Return [X, Y] of the center of cell containing provided text 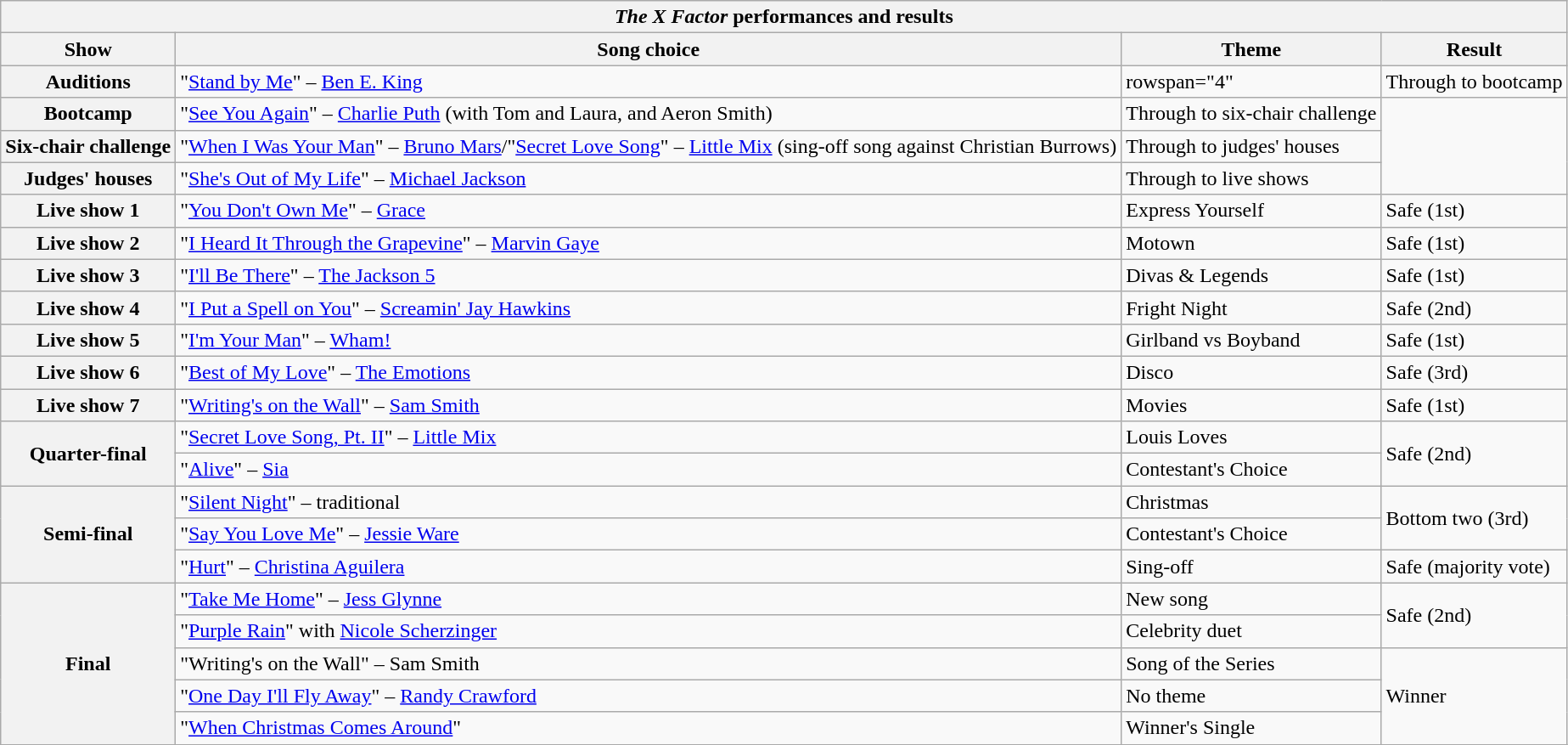
Bootcamp [88, 114]
Judges' houses [88, 178]
Divas & Legends [1251, 275]
"Say You Love Me" – Jessie Ware [649, 534]
"See You Again" – Charlie Puth (with Tom and Laura, and Aeron Smith) [649, 114]
Bottom two (3rd) [1474, 518]
"I Put a Spell on You" – Screamin' Jay Hawkins [649, 308]
Fright Night [1251, 308]
Louis Loves [1251, 437]
Quarter-final [88, 454]
Sing-off [1251, 567]
"Take Me Home" – Jess Glynne [649, 599]
Through to live shows [1251, 178]
Through to judges' houses [1251, 146]
Motown [1251, 243]
Live show 7 [88, 405]
Result [1474, 49]
Song of the Series [1251, 663]
"She's Out of My Life" – Michael Jackson [649, 178]
"Hurt" – Christina Aguilera [649, 567]
"When I Was Your Man" – Bruno Mars/"Secret Love Song" – Little Mix (sing-off song against Christian Burrows) [649, 146]
Live show 5 [88, 340]
"I Heard It Through the Grapevine" – Marvin Gaye [649, 243]
"You Don't Own Me" – Grace [649, 211]
The X Factor performances and results [784, 17]
"I'll Be There" – The Jackson 5 [649, 275]
Safe (majority vote) [1474, 567]
Song choice [649, 49]
"One Day I'll Fly Away" – Randy Crawford [649, 696]
Six-chair challenge [88, 146]
Christmas [1251, 502]
"Silent Night" – traditional [649, 502]
Winner [1474, 696]
"Secret Love Song, Pt. II" – Little Mix [649, 437]
New song [1251, 599]
"Purple Rain" with Nicole Scherzinger [649, 631]
rowspan="4" [1251, 82]
Disco [1251, 372]
Semi-final [88, 534]
Through to bootcamp [1474, 82]
Show [88, 49]
"I'm Your Man" – Wham! [649, 340]
Through to six-chair challenge [1251, 114]
"When Christmas Comes Around" [649, 728]
Live show 1 [88, 211]
Girlband vs Boyband [1251, 340]
Auditions [88, 82]
Final [88, 663]
No theme [1251, 696]
"Stand by Me" – Ben E. King [649, 82]
Movies [1251, 405]
"Best of My Love" – The Emotions [649, 372]
Live show 4 [88, 308]
Live show 2 [88, 243]
"Alive" – Sia [649, 470]
Winner's Single [1251, 728]
Live show 3 [88, 275]
Celebrity duet [1251, 631]
Safe (3rd) [1474, 372]
Live show 6 [88, 372]
Theme [1251, 49]
Express Yourself [1251, 211]
